Detect which cell encompasses the target text, then output its (x, y) center coordinate. 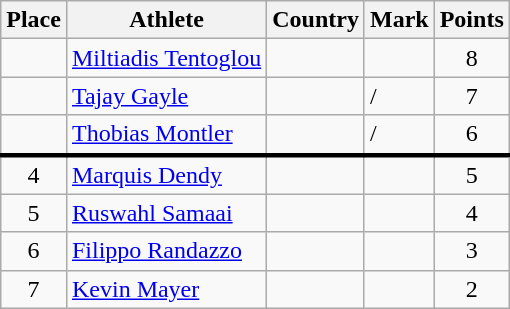
Marquis Dendy (166, 174)
Athlete (166, 20)
Tajay Gayle (166, 96)
Points (472, 20)
Mark (399, 20)
8 (472, 58)
Place (34, 20)
Thobias Montler (166, 135)
Ruswahl Samaai (166, 213)
2 (472, 289)
Kevin Mayer (166, 289)
3 (472, 251)
Filippo Randazzo (166, 251)
Miltiadis Tentoglou (166, 58)
Country (316, 20)
